Output the (X, Y) coordinate of the center of the cell containing the given text.  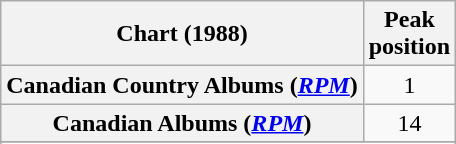
Peak position (409, 34)
1 (409, 85)
Canadian Albums (RPM) (182, 123)
Canadian Country Albums (RPM) (182, 85)
Chart (1988) (182, 34)
14 (409, 123)
